Provide the [x, y] coordinate of the cell's center where the given text is located.  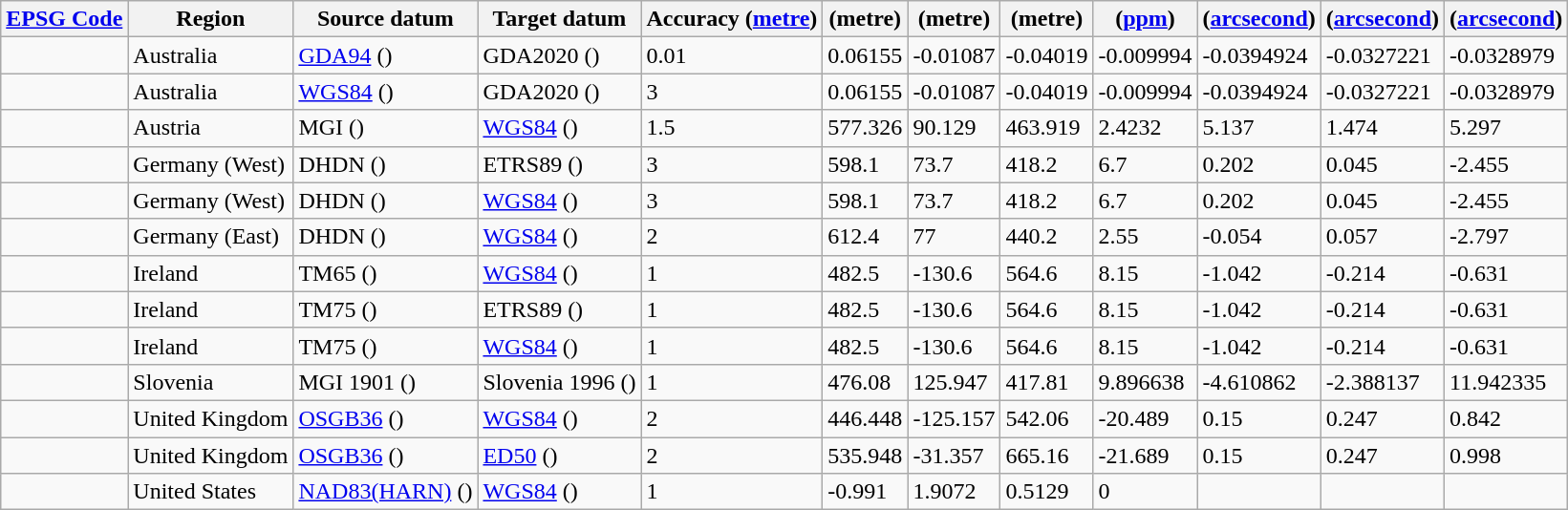
9.896638 [1145, 382]
535.948 [866, 456]
612.4 [866, 237]
Germany (East) [210, 237]
125.947 [954, 382]
MGI 1901 () [386, 382]
0.998 [1506, 456]
MGI () [386, 128]
5.137 [1259, 128]
Slovenia 1996 () [560, 382]
90.129 [954, 128]
1.474 [1382, 128]
(ppm) [1145, 19]
Austria [210, 128]
NAD83(HARN) () [386, 492]
577.326 [866, 128]
GDA94 () [386, 55]
-2.797 [1506, 237]
ED50 () [560, 456]
-2.388137 [1382, 382]
0.057 [1382, 237]
-125.157 [954, 418]
463.919 [1047, 128]
EPSG Code [65, 19]
665.16 [1047, 456]
0 [1145, 492]
11.942335 [1506, 382]
-4.610862 [1259, 382]
542.06 [1047, 418]
Accuracy (metre) [732, 19]
0.01 [732, 55]
446.448 [866, 418]
Source datum [386, 19]
1.5 [732, 128]
77 [954, 237]
5.297 [1506, 128]
-21.689 [1145, 456]
476.08 [866, 382]
2.55 [1145, 237]
-31.357 [954, 456]
-20.489 [1145, 418]
Target datum [560, 19]
0.5129 [1047, 492]
1.9072 [954, 492]
-0.054 [1259, 237]
United States [210, 492]
Slovenia [210, 382]
Region [210, 19]
-0.991 [866, 492]
0.842 [1506, 418]
440.2 [1047, 237]
417.81 [1047, 382]
2.4232 [1145, 128]
TM65 () [386, 273]
